Determine the (x, y) coordinate at the center of the cell enclosing the given text.  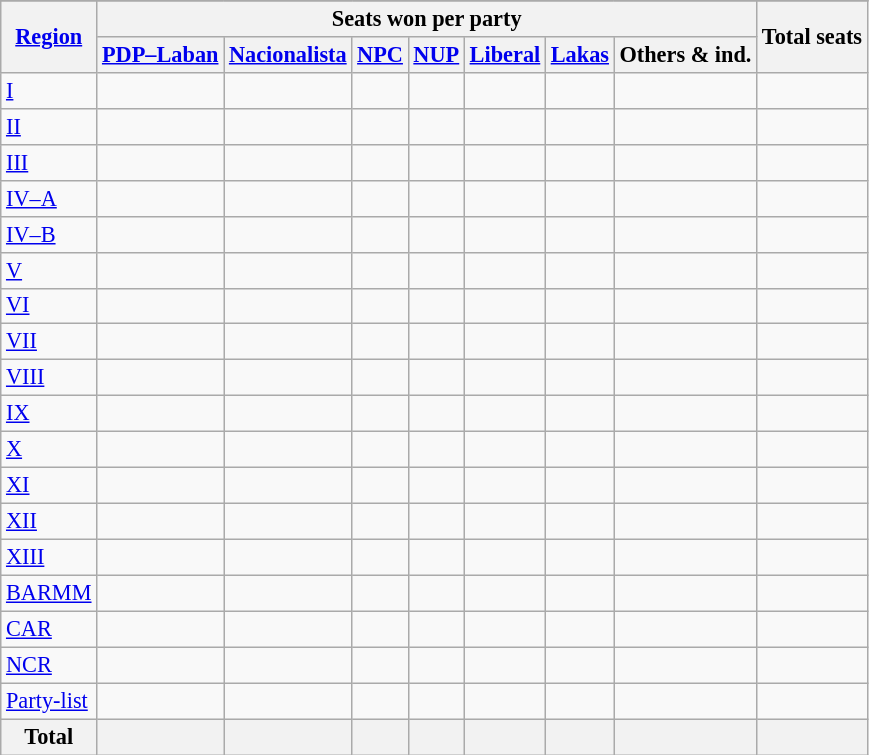
Lakas (580, 55)
IX (49, 414)
VIII (49, 378)
II (49, 126)
XI (49, 485)
X (49, 450)
XIII (49, 557)
VII (49, 342)
I (49, 90)
Seats won per party (427, 19)
Others & ind. (685, 55)
Nacionalista (288, 55)
Liberal (504, 55)
PDP–Laban (160, 55)
CAR (49, 629)
NUP (436, 55)
Region (49, 37)
IV–B (49, 234)
BARMM (49, 593)
Total (49, 737)
Total seats (812, 37)
VI (49, 306)
XII (49, 521)
III (49, 162)
NCR (49, 665)
IV–A (49, 198)
Party-list (49, 701)
NPC (380, 55)
V (49, 270)
